Detect which cell encompasses the target text, then output its [x, y] center coordinate. 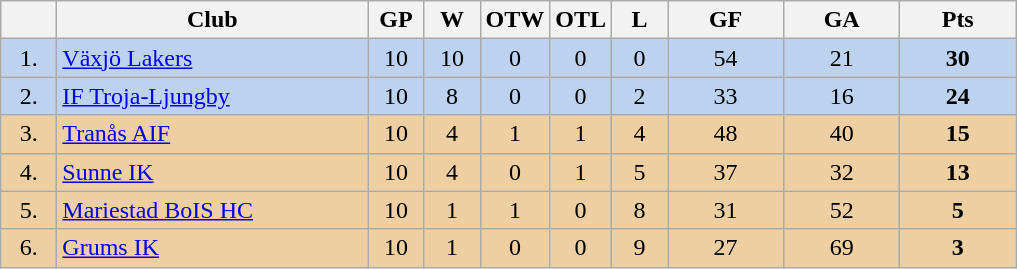
31 [726, 210]
Grums IK [212, 248]
30 [958, 58]
IF Troja-Ljungby [212, 96]
Sunne IK [212, 172]
Mariestad BoIS HC [212, 210]
GA [842, 20]
Pts [958, 20]
48 [726, 134]
33 [726, 96]
OTL [581, 20]
13 [958, 172]
3. [29, 134]
40 [842, 134]
Växjö Lakers [212, 58]
Tranås AIF [212, 134]
GF [726, 20]
24 [958, 96]
L [640, 20]
37 [726, 172]
1. [29, 58]
54 [726, 58]
OTW [515, 20]
52 [842, 210]
2 [640, 96]
6. [29, 248]
27 [726, 248]
3 [958, 248]
21 [842, 58]
4. [29, 172]
15 [958, 134]
9 [640, 248]
69 [842, 248]
Club [212, 20]
2. [29, 96]
5. [29, 210]
GP [396, 20]
W [452, 20]
32 [842, 172]
16 [842, 96]
